Output the (X, Y) coordinate of the center of the cell containing the given text.  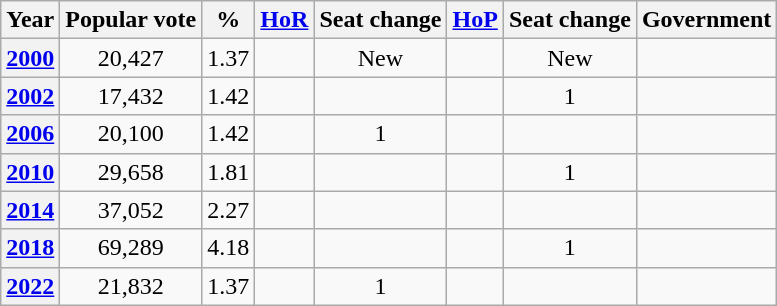
2000 (30, 58)
2014 (30, 210)
2010 (30, 172)
HoP (475, 20)
Popular vote (131, 20)
37,052 (131, 210)
17,432 (131, 96)
29,658 (131, 172)
2022 (30, 286)
4.18 (228, 248)
2006 (30, 134)
69,289 (131, 248)
Government (706, 20)
2002 (30, 96)
21,832 (131, 286)
HoR (284, 20)
2018 (30, 248)
20,100 (131, 134)
Year (30, 20)
% (228, 20)
2.27 (228, 210)
1.81 (228, 172)
20,427 (131, 58)
